Return (x, y) of the center of cell containing provided text 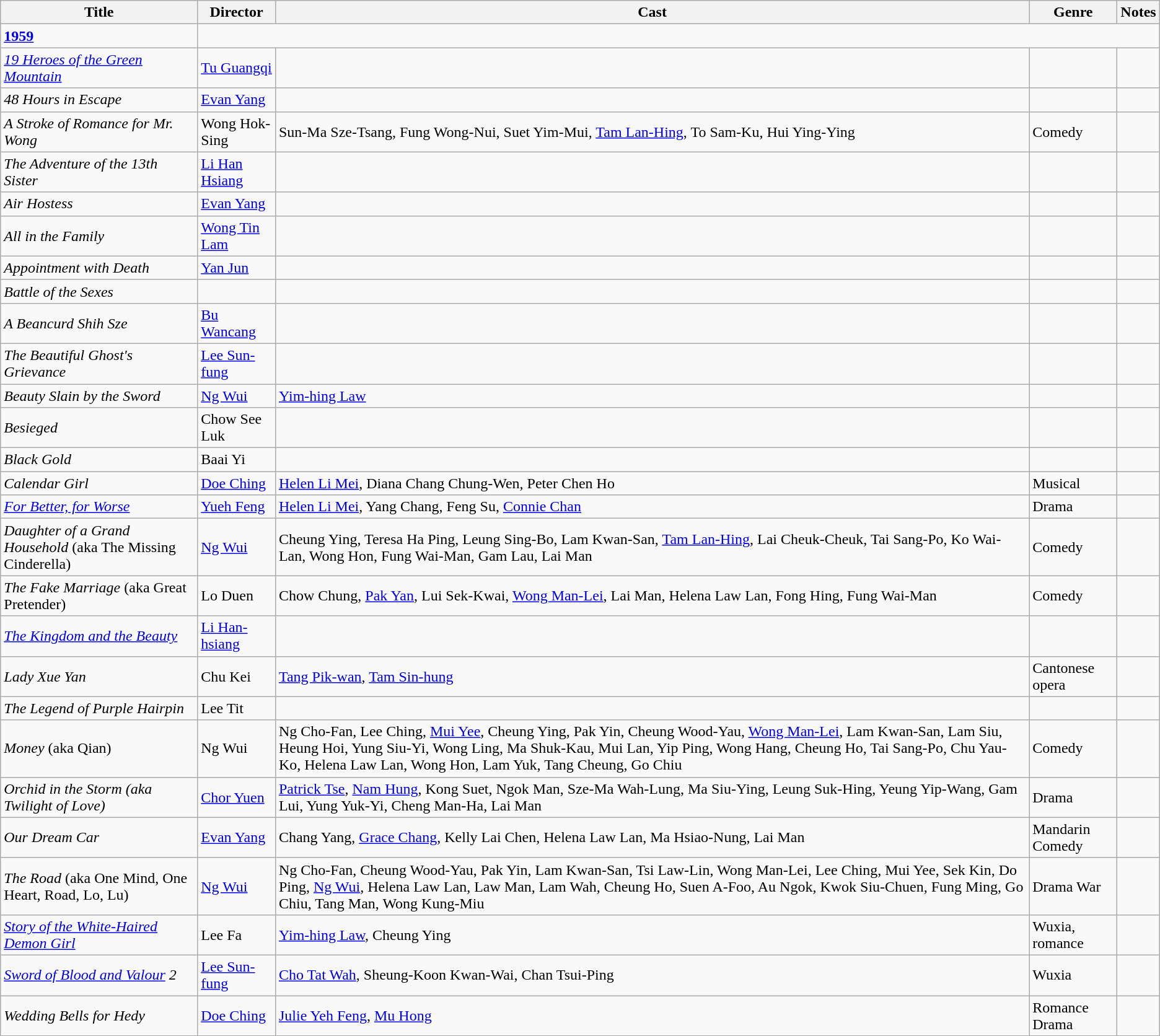
The Beautiful Ghost's Grievance (99, 363)
Director (237, 12)
Tang Pik-wan, Tam Sin-hung (652, 677)
Mandarin Comedy (1073, 838)
Helen Li Mei, Yang Chang, Feng Su, Connie Chan (652, 507)
Sword of Blood and Valour 2 (99, 975)
The Kingdom and the Beauty (99, 636)
For Better, for Worse (99, 507)
Air Hostess (99, 204)
Yim-hing Law, Cheung Ying (652, 934)
Besieged (99, 428)
Yan Jun (237, 268)
Orchid in the Storm (aka Twilight of Love) (99, 797)
Yim-hing Law (652, 396)
A Stroke of Romance for Mr. Wong (99, 131)
Li Han-hsiang (237, 636)
Black Gold (99, 460)
Julie Yeh Feng, Mu Hong (652, 1015)
Calendar Girl (99, 483)
Chor Yuen (237, 797)
Wuxia, romance (1073, 934)
Musical (1073, 483)
Li Han Hsiang (237, 172)
Drama War (1073, 886)
1959 (99, 36)
Wuxia (1073, 975)
The Legend of Purple Hairpin (99, 708)
Yueh Feng (237, 507)
Patrick Tse, Nam Hung, Kong Suet, Ngok Man, Sze-Ma Wah-Lung, Ma Siu-Ying, Leung Suk-Hing, Yeung Yip-Wang, Gam Lui, Yung Yuk-Yi, Cheng Man-Ha, Lai Man (652, 797)
Cantonese opera (1073, 677)
Battle of the Sexes (99, 291)
Sun-Ma Sze-Tsang, Fung Wong-Nui, Suet Yim-Mui, Tam Lan-Hing, To Sam-Ku, Hui Ying-Ying (652, 131)
Notes (1138, 12)
Genre (1073, 12)
Cast (652, 12)
Chow See Luk (237, 428)
Beauty Slain by the Sword (99, 396)
A Beancurd Shih Sze (99, 323)
Wong Tin Lam (237, 235)
Tu Guangqi (237, 68)
Appointment with Death (99, 268)
Lady Xue Yan (99, 677)
Helen Li Mei, Diana Chang Chung-Wen, Peter Chen Ho (652, 483)
Chang Yang, Grace Chang, Kelly Lai Chen, Helena Law Lan, Ma Hsiao-Nung, Lai Man (652, 838)
Baai Yi (237, 460)
Wedding Bells for Hedy (99, 1015)
48 Hours in Escape (99, 100)
The Fake Marriage (aka Great Pretender) (99, 596)
Money (aka Qian) (99, 748)
All in the Family (99, 235)
Lee Tit (237, 708)
Cho Tat Wah, Sheung-Koon Kwan-Wai, Chan Tsui-Ping (652, 975)
The Adventure of the 13th Sister (99, 172)
Story of the White-Haired Demon Girl (99, 934)
Lo Duen (237, 596)
Title (99, 12)
The Road (aka One Mind, One Heart, Road, Lo, Lu) (99, 886)
Our Dream Car (99, 838)
19 Heroes of the Green Mountain (99, 68)
Daughter of a Grand Household (aka The Missing Cinderella) (99, 547)
Lee Fa (237, 934)
Chu Kei (237, 677)
Romance Drama (1073, 1015)
Chow Chung, Pak Yan, Lui Sek-Kwai, Wong Man-Lei, Lai Man, Helena Law Lan, Fong Hing, Fung Wai-Man (652, 596)
Bu Wancang (237, 323)
Wong Hok-Sing (237, 131)
